From the cell containing the given text, extract its center point as (X, Y) coordinate. 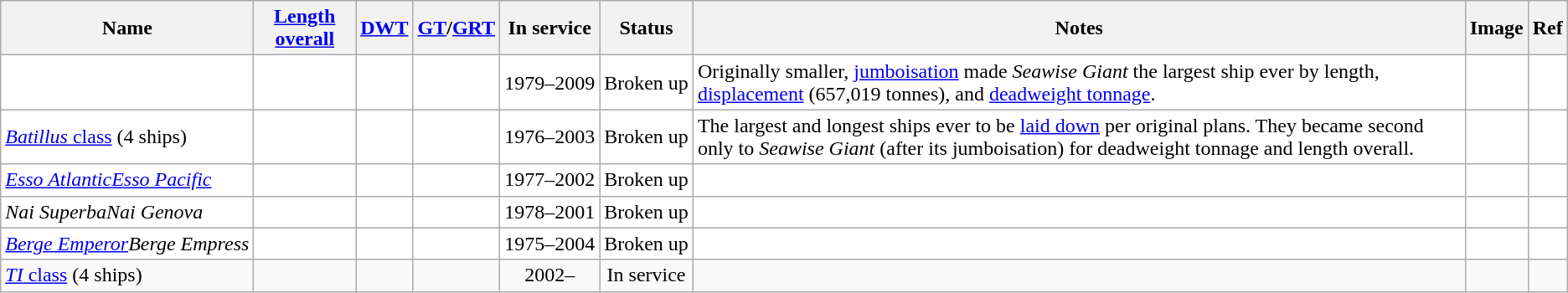
Length overall (305, 28)
Esso AtlanticEsso Pacific (127, 180)
1977–2002 (549, 180)
Originally smaller, jumboisation made Seawise Giant the largest ship ever by length, displacement (657,019 tonnes), and deadweight tonnage. (1079, 82)
GT/GRT (456, 28)
Ref (1548, 28)
Name (127, 28)
1979–2009 (549, 82)
2002– (549, 275)
TI class (4 ships) (127, 275)
1978–2001 (549, 212)
Notes (1079, 28)
DWT (384, 28)
Batillus class (4 ships) (127, 137)
Nai SuperbaNai Genova (127, 212)
Berge EmperorBerge Empress (127, 244)
Status (647, 28)
1975–2004 (549, 244)
1976–2003 (549, 137)
Image (1496, 28)
